Provide the (x, y) coordinate of the cell's center where the given text is located.  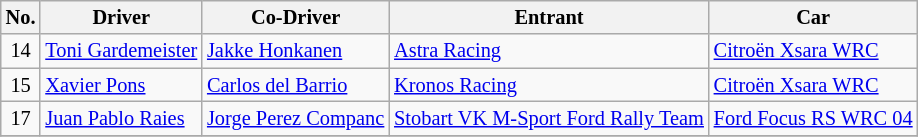
15 (21, 85)
Entrant (549, 17)
Car (814, 17)
Xavier Pons (121, 85)
Juan Pablo Raies (121, 118)
Co-Driver (296, 17)
Kronos Racing (549, 85)
No. (21, 17)
14 (21, 51)
Ford Focus RS WRC 04 (814, 118)
Driver (121, 17)
Astra Racing (549, 51)
Jorge Perez Companc (296, 118)
17 (21, 118)
Toni Gardemeister (121, 51)
Jakke Honkanen (296, 51)
Carlos del Barrio (296, 85)
Stobart VK M-Sport Ford Rally Team (549, 118)
